Capture the cell that displays the provided text and extract its [x, y] central coordinate. 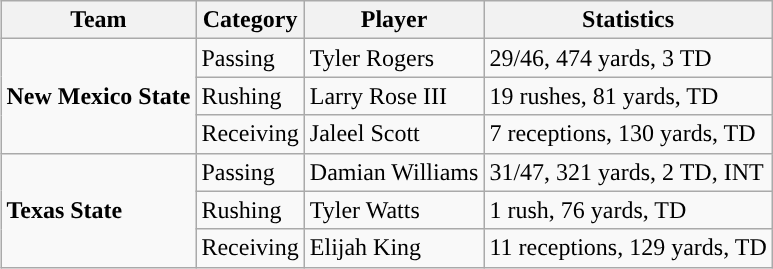
Tyler Watts [394, 210]
1 rush, 76 yards, TD [628, 210]
Jaleel Scott [394, 134]
New Mexico State [98, 96]
7 receptions, 130 yards, TD [628, 134]
19 rushes, 81 yards, TD [628, 96]
Texas State [98, 210]
Player [394, 20]
Larry Rose III [394, 96]
Statistics [628, 20]
29/46, 474 yards, 3 TD [628, 58]
Tyler Rogers [394, 58]
Category [250, 20]
Damian Williams [394, 172]
Elijah King [394, 248]
31/47, 321 yards, 2 TD, INT [628, 172]
11 receptions, 129 yards, TD [628, 248]
Team [98, 20]
